Find where the given text appears and provide that cell's center as (x, y) coordinate. 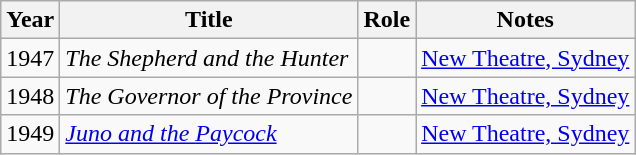
1948 (30, 96)
Juno and the Paycock (209, 134)
1949 (30, 134)
Year (30, 20)
Notes (526, 20)
Role (387, 20)
Title (209, 20)
1947 (30, 58)
The Governor of the Province (209, 96)
The Shepherd and the Hunter (209, 58)
